For the text-containing cell, return its midpoint in [X, Y] coordinate format. 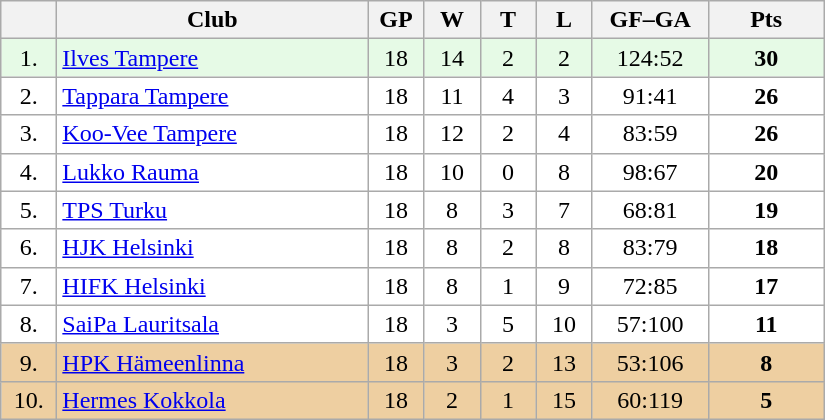
TPS Turku [212, 210]
20 [766, 172]
12 [452, 134]
Ilves Tampere [212, 58]
15 [564, 400]
5. [29, 210]
4. [29, 172]
53:106 [650, 362]
Tappara Tampere [212, 96]
1. [29, 58]
10. [29, 400]
GP [396, 20]
17 [766, 286]
Koo-Vee Tampere [212, 134]
0 [508, 172]
19 [766, 210]
124:52 [650, 58]
HPK Hämeenlinna [212, 362]
Club [212, 20]
13 [564, 362]
HJK Helsinki [212, 248]
GF–GA [650, 20]
6. [29, 248]
W [452, 20]
91:41 [650, 96]
2. [29, 96]
T [508, 20]
9 [564, 286]
L [564, 20]
8. [29, 324]
14 [452, 58]
72:85 [650, 286]
HIFK Helsinki [212, 286]
3. [29, 134]
Hermes Kokkola [212, 400]
SaiPa Lauritsala [212, 324]
68:81 [650, 210]
Pts [766, 20]
83:79 [650, 248]
30 [766, 58]
98:67 [650, 172]
9. [29, 362]
7 [564, 210]
57:100 [650, 324]
Lukko Rauma [212, 172]
60:119 [650, 400]
83:59 [650, 134]
7. [29, 286]
